Return the [x, y] coordinate for the center point of the cell that contains the specified text.  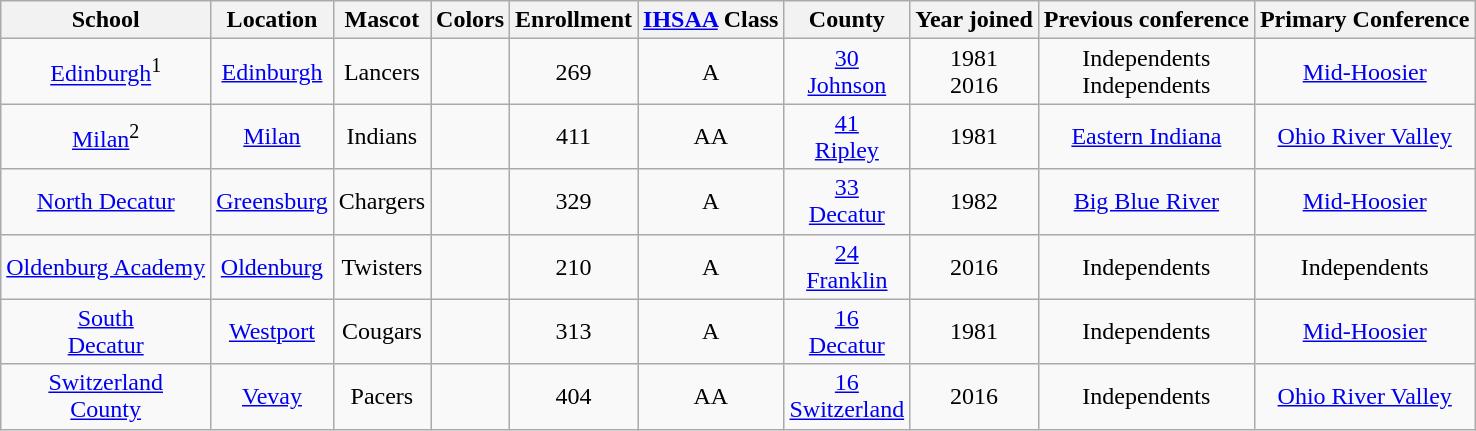
Colors [470, 20]
IHSAA Class [711, 20]
19812016 [974, 72]
Westport [272, 332]
Lancers [382, 72]
313 [574, 332]
Oldenburg [272, 266]
Greensburg [272, 202]
IndependentsIndependents [1146, 72]
1982 [974, 202]
Edinburgh1 [106, 72]
30 Johnson [847, 72]
329 [574, 202]
South Decatur [106, 332]
County [847, 20]
Edinburgh [272, 72]
Milan [272, 136]
Eastern Indiana [1146, 136]
School [106, 20]
Twisters [382, 266]
Primary Conference [1364, 20]
33 Decatur [847, 202]
269 [574, 72]
Year joined [974, 20]
16 Switzerland [847, 396]
411 [574, 136]
Mascot [382, 20]
24 Franklin [847, 266]
Previous conference [1146, 20]
Enrollment [574, 20]
Switzerland County [106, 396]
Oldenburg Academy [106, 266]
Pacers [382, 396]
Cougars [382, 332]
16 Decatur [847, 332]
210 [574, 266]
Indians [382, 136]
Milan2 [106, 136]
Location [272, 20]
Vevay [272, 396]
41 Ripley [847, 136]
Big Blue River [1146, 202]
Chargers [382, 202]
North Decatur [106, 202]
404 [574, 396]
